Detect which cell encompasses the target text, then output its [x, y] center coordinate. 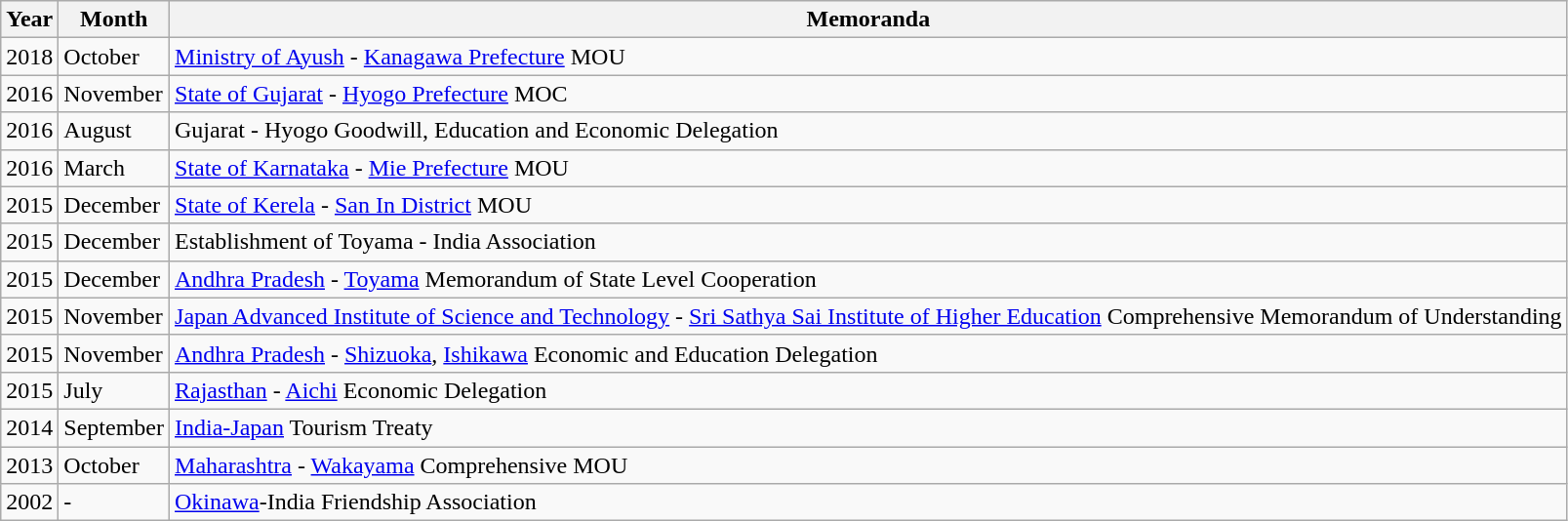
2018 [29, 57]
India-Japan Tourism Treaty [868, 427]
August [114, 131]
Andhra Pradesh - Toyama Memorandum of State Level Cooperation [868, 279]
- [114, 502]
State of Gujarat - Hyogo Prefecture MOC [868, 94]
Japan Advanced Institute of Science and Technology - Sri Sathya Sai Institute of Higher Education Comprehensive Memorandum of Understanding [868, 316]
Gujarat - Hyogo Goodwill, Education and Economic Delegation [868, 131]
2014 [29, 427]
Rajasthan - Aichi Economic Delegation [868, 390]
2002 [29, 502]
State of Karnataka - Mie Prefecture MOU [868, 168]
September [114, 427]
State of Kerela - San In District MOU [868, 205]
2013 [29, 465]
Ministry of Ayush - Kanagawa Prefecture MOU [868, 57]
Andhra Pradesh - Shizuoka, Ishikawa Economic and Education Delegation [868, 353]
Maharashtra - Wakayama Comprehensive MOU [868, 465]
Establishment of Toyama - India Association [868, 242]
March [114, 168]
Okinawa-India Friendship Association [868, 502]
Year [29, 20]
July [114, 390]
Memoranda [868, 20]
Month [114, 20]
